Pinpoint the cell where the given text exists, returning its [x, y] midpoint coordinate. 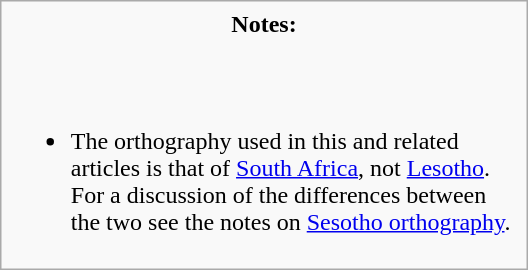
Notes: [264, 24]
